Extract the [x, y] coordinate from the center of the cell holding the provided text.  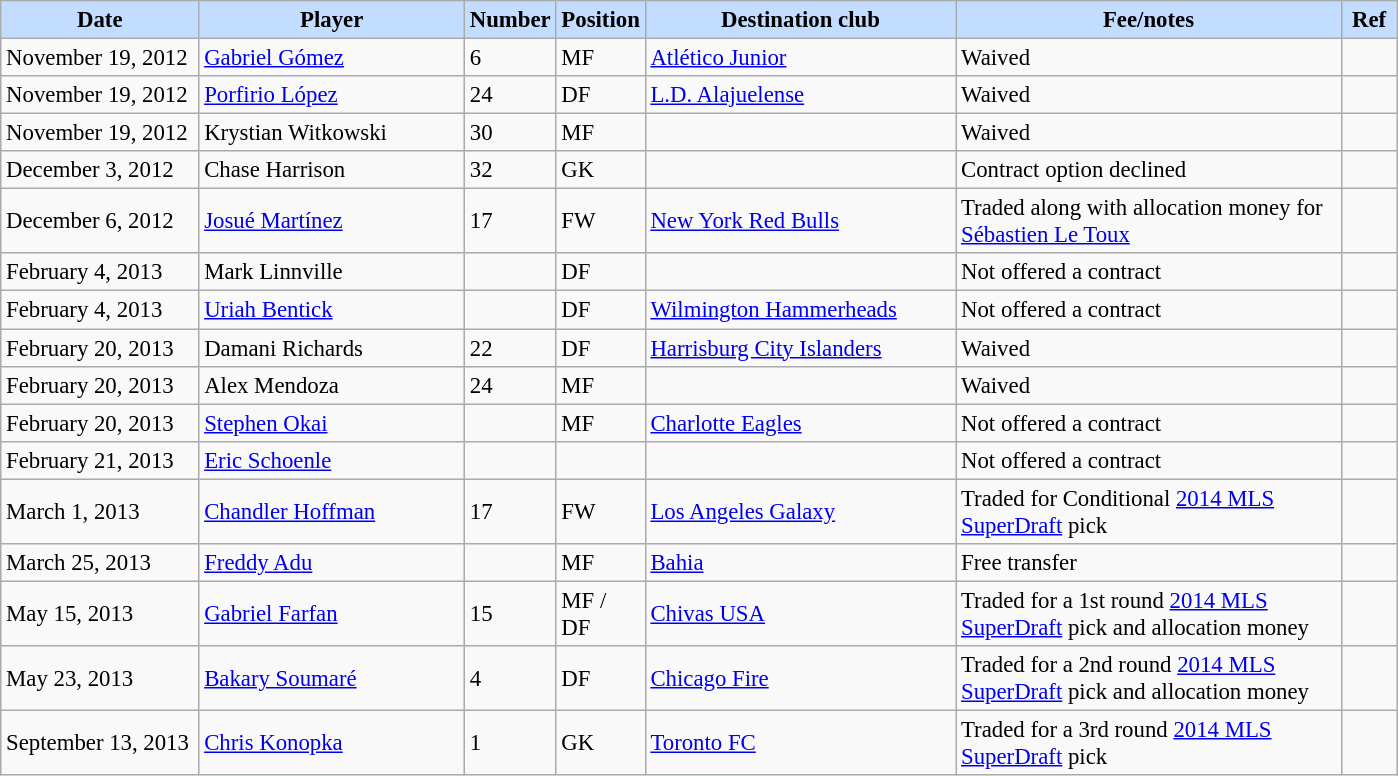
Chase Harrison [332, 170]
December 3, 2012 [100, 170]
1 [510, 742]
March 25, 2013 [100, 563]
Bahia [800, 563]
Wilmington Hammerheads [800, 310]
Damani Richards [332, 348]
Number [510, 20]
Atlético Junior [800, 58]
Josué Martínez [332, 222]
May 15, 2013 [100, 614]
MF / DF [600, 614]
Ref [1369, 20]
4 [510, 678]
Krystian Witkowski [332, 133]
September 13, 2013 [100, 742]
New York Red Bulls [800, 222]
Traded for a 3rd round 2014 MLS SuperDraft pick [1149, 742]
Eric Schoenle [332, 460]
Chandler Hoffman [332, 512]
32 [510, 170]
February 21, 2013 [100, 460]
6 [510, 58]
Chicago Fire [800, 678]
30 [510, 133]
Freddy Adu [332, 563]
December 6, 2012 [100, 222]
Toronto FC [800, 742]
Date [100, 20]
Destination club [800, 20]
Traded for a 2nd round 2014 MLS SuperDraft pick and allocation money [1149, 678]
Bakary Soumaré [332, 678]
Player [332, 20]
Free transfer [1149, 563]
Position [600, 20]
Traded for a 1st round 2014 MLS SuperDraft pick and allocation money [1149, 614]
Gabriel Gómez [332, 58]
Contract option declined [1149, 170]
Los Angeles Galaxy [800, 512]
Alex Mendoza [332, 385]
Stephen Okai [332, 423]
Chris Konopka [332, 742]
Traded along with allocation money for Sébastien Le Toux [1149, 222]
Harrisburg City Islanders [800, 348]
Mark Linnville [332, 273]
Charlotte Eagles [800, 423]
May 23, 2013 [100, 678]
March 1, 2013 [100, 512]
Porfirio López [332, 95]
Fee/notes [1149, 20]
22 [510, 348]
Chivas USA [800, 614]
15 [510, 614]
L.D. Alajuelense [800, 95]
Gabriel Farfan [332, 614]
Uriah Bentick [332, 310]
Traded for Conditional 2014 MLS SuperDraft pick [1149, 512]
